Return the [X, Y] coordinate for the center point of the cell that contains the specified text.  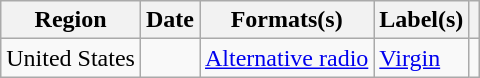
Date [170, 20]
Label(s) [422, 20]
Formats(s) [287, 20]
Region [71, 20]
Virgin [422, 58]
United States [71, 58]
Alternative radio [287, 58]
